Extract the [X, Y] coordinate from the center of the cell holding the provided text.  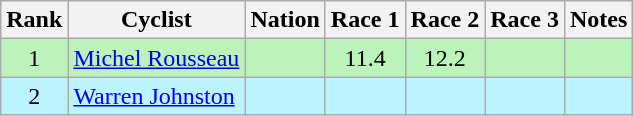
Nation [285, 20]
11.4 [365, 58]
Race 3 [525, 20]
1 [34, 58]
Race 2 [445, 20]
Notes [598, 20]
Cyclist [156, 20]
Warren Johnston [156, 96]
2 [34, 96]
Race 1 [365, 20]
12.2 [445, 58]
Rank [34, 20]
Michel Rousseau [156, 58]
